Capture the cell that displays the provided text and extract its (X, Y) central coordinate. 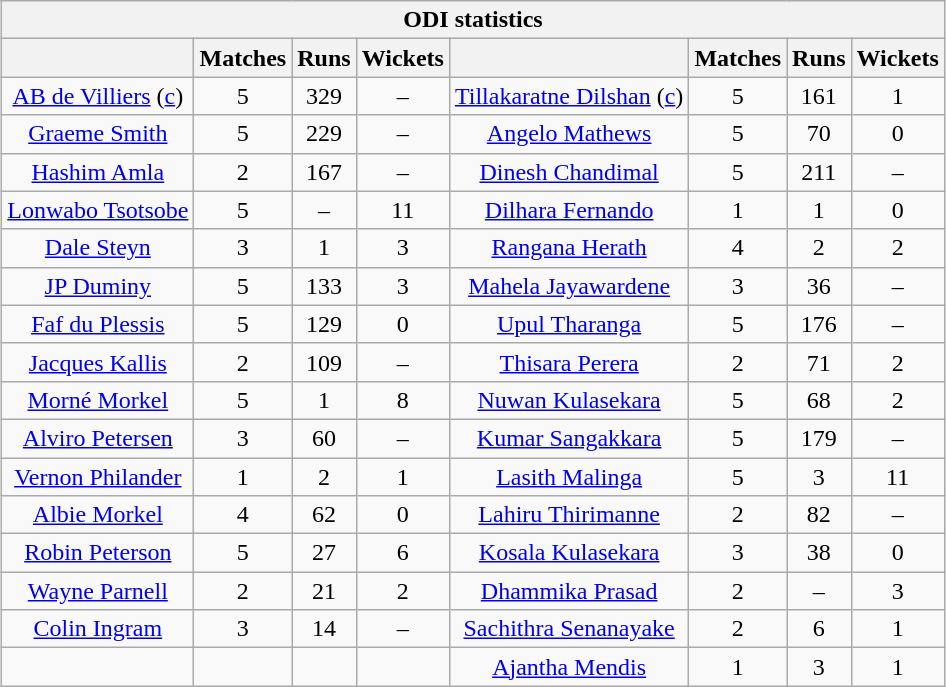
Morné Morkel (98, 400)
JP Duminy (98, 286)
82 (819, 515)
Dhammika Prasad (568, 591)
Ajantha Mendis (568, 667)
Kosala Kulasekara (568, 553)
8 (402, 400)
Rangana Herath (568, 248)
60 (324, 438)
109 (324, 362)
71 (819, 362)
Hashim Amla (98, 172)
21 (324, 591)
Kumar Sangakkara (568, 438)
211 (819, 172)
Dale Steyn (98, 248)
Graeme Smith (98, 134)
38 (819, 553)
68 (819, 400)
329 (324, 96)
229 (324, 134)
Wayne Parnell (98, 591)
Faf du Plessis (98, 324)
Alviro Petersen (98, 438)
Lasith Malinga (568, 477)
62 (324, 515)
Dinesh Chandimal (568, 172)
Dilhara Fernando (568, 210)
ODI statistics (474, 20)
36 (819, 286)
179 (819, 438)
AB de Villiers (c) (98, 96)
133 (324, 286)
Jacques Kallis (98, 362)
Angelo Mathews (568, 134)
167 (324, 172)
Nuwan Kulasekara (568, 400)
Lahiru Thirimanne (568, 515)
Colin Ingram (98, 629)
Mahela Jayawardene (568, 286)
Vernon Philander (98, 477)
27 (324, 553)
70 (819, 134)
Albie Morkel (98, 515)
Robin Peterson (98, 553)
14 (324, 629)
176 (819, 324)
Upul Tharanga (568, 324)
Tillakaratne Dilshan (c) (568, 96)
Thisara Perera (568, 362)
129 (324, 324)
Lonwabo Tsotsobe (98, 210)
Sachithra Senanayake (568, 629)
161 (819, 96)
